For the text-containing cell, return its midpoint in (x, y) coordinate format. 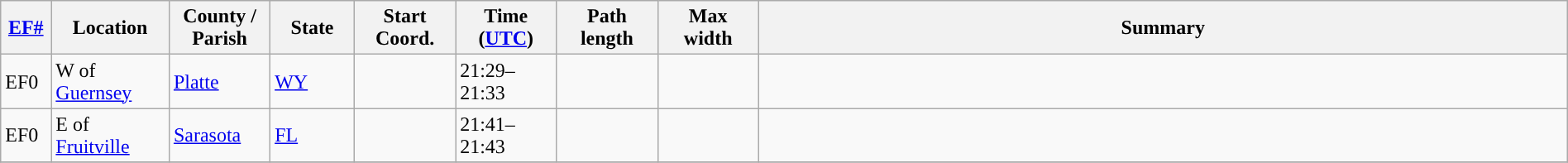
Platte (219, 81)
21:29–21:33 (506, 81)
WY (313, 81)
21:41–21:43 (506, 136)
Start Coord. (404, 28)
EF# (26, 28)
Time (UTC) (506, 28)
County / Parish (219, 28)
FL (313, 136)
E of Fruitville (111, 136)
W of Guernsey (111, 81)
Location (111, 28)
Max width (708, 28)
Sarasota (219, 136)
Path length (607, 28)
State (313, 28)
Summary (1163, 28)
